Determine the [x, y] coordinate at the center of the cell enclosing the given text.  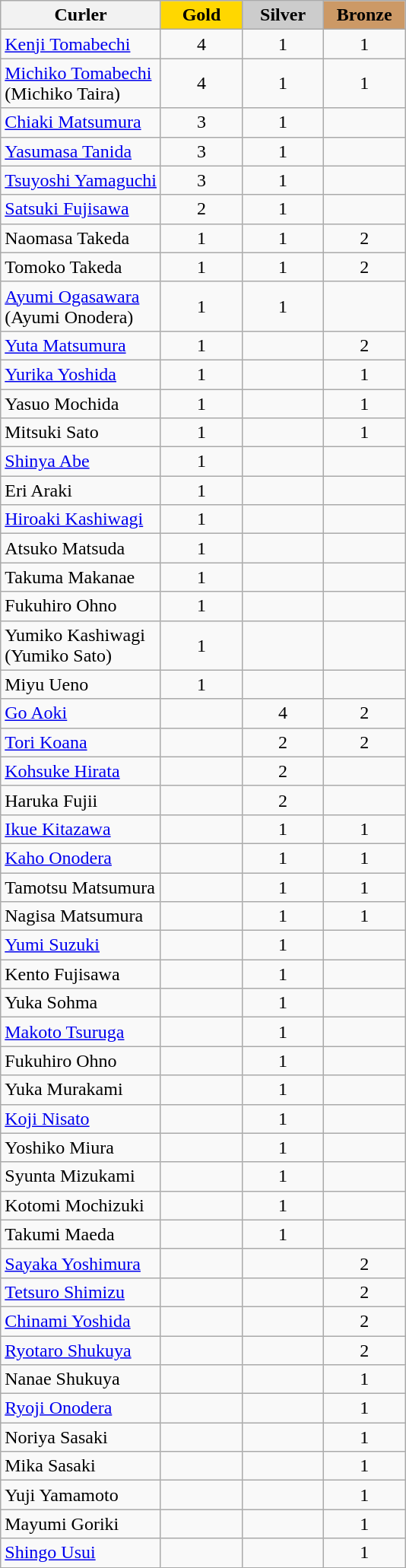
Noriya Sasaki [81, 1437]
Miyu Ueno [81, 684]
Syunta Mizukami [81, 1176]
Chinami Yoshida [81, 1321]
Yasuo Mochida [81, 404]
Makoto Tsuruga [81, 1032]
Yuka Murakami [81, 1090]
Kohsuke Hirata [81, 771]
Satsuki Fujisawa [81, 209]
Koji Nisato [81, 1119]
Curler [81, 15]
Atsuko Matsuda [81, 548]
Ryotaro Shukuya [81, 1350]
Yuka Sohma [81, 1003]
Yasumasa Tanida [81, 151]
Tsuyoshi Yamaguchi [81, 180]
Nanae Shukuya [81, 1379]
Kotomi Mochizuki [81, 1205]
Naomasa Takeda [81, 238]
Ayumi Ogasawara(Ayumi Onodera) [81, 306]
Kenji Tomabechi [81, 44]
Kaho Onodera [81, 858]
Mika Sasaki [81, 1466]
Sayaka Yoshimura [81, 1263]
Yuji Yamamoto [81, 1495]
Ryoji Onodera [81, 1408]
Mitsuki Sato [81, 433]
Tomoko Takeda [81, 267]
Shinya Abe [81, 462]
Eri Araki [81, 490]
Takuma Makanae [81, 577]
Hiroaki Kashiwagi [81, 519]
Chiaki Matsumura [81, 122]
Yurika Yoshida [81, 374]
Yumi Suzuki [81, 945]
Go Aoki [81, 713]
Silver [283, 15]
Tamotsu Matsumura [81, 887]
Bronze [365, 15]
Gold [201, 15]
Nagisa Matsumura [81, 916]
Takumi Maeda [81, 1234]
Mayumi Goriki [81, 1524]
Haruka Fujii [81, 800]
Yuta Matsumura [81, 345]
Michiko Tomabechi(Michiko Taira) [81, 84]
Yoshiko Miura [81, 1147]
Tori Koana [81, 742]
Kento Fujisawa [81, 974]
Shingo Usui [81, 1553]
Yumiko Kashiwagi(Yumiko Sato) [81, 645]
Tetsuro Shimizu [81, 1292]
Ikue Kitazawa [81, 829]
